Detect which cell encompasses the target text, then output its (X, Y) center coordinate. 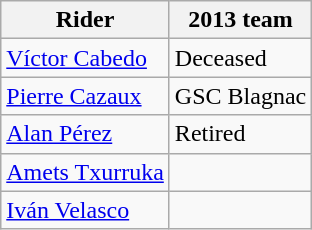
Amets Txurruka (86, 172)
Rider (86, 20)
Iván Velasco (86, 210)
Deceased (240, 58)
Pierre Cazaux (86, 96)
Retired (240, 134)
2013 team (240, 20)
Alan Pérez (86, 134)
Víctor Cabedo (86, 58)
GSC Blagnac (240, 96)
